Return (X, Y) of the center of cell containing provided text 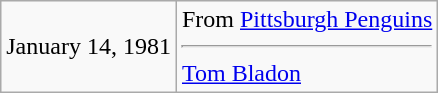
January 14, 1981 (89, 47)
From Pittsburgh PenguinsTom Bladon (306, 47)
